Pinpoint the cell where the given text exists, returning its [x, y] midpoint coordinate. 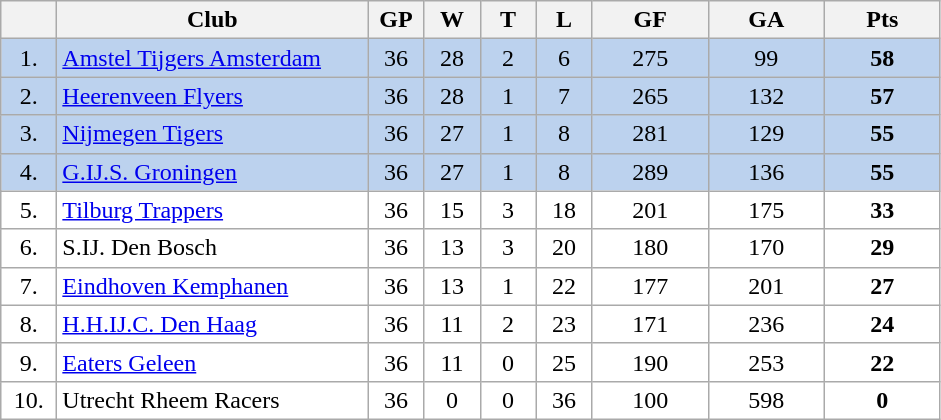
Amstel Tijgers Amsterdam [212, 58]
7 [564, 96]
175 [766, 210]
GA [766, 20]
132 [766, 96]
136 [766, 172]
T [508, 20]
25 [564, 362]
Pts [882, 20]
4. [29, 172]
W [452, 20]
GP [396, 20]
129 [766, 134]
Eaters Geleen [212, 362]
170 [766, 248]
57 [882, 96]
275 [650, 58]
171 [650, 324]
253 [766, 362]
2. [29, 96]
99 [766, 58]
58 [882, 58]
GF [650, 20]
18 [564, 210]
33 [882, 210]
180 [650, 248]
Nijmegen Tigers [212, 134]
10. [29, 400]
Utrecht Rheem Racers [212, 400]
598 [766, 400]
8. [29, 324]
20 [564, 248]
23 [564, 324]
24 [882, 324]
Club [212, 20]
7. [29, 286]
15 [452, 210]
Tilburg Trappers [212, 210]
3. [29, 134]
281 [650, 134]
6 [564, 58]
6. [29, 248]
100 [650, 400]
5. [29, 210]
289 [650, 172]
236 [766, 324]
G.IJ.S. Groningen [212, 172]
190 [650, 362]
L [564, 20]
29 [882, 248]
9. [29, 362]
S.IJ. Den Bosch [212, 248]
177 [650, 286]
H.H.IJ.C. Den Haag [212, 324]
1. [29, 58]
265 [650, 96]
Heerenveen Flyers [212, 96]
Eindhoven Kemphanen [212, 286]
